Search for the cell housing the specified text and yield its (X, Y) center coordinate. 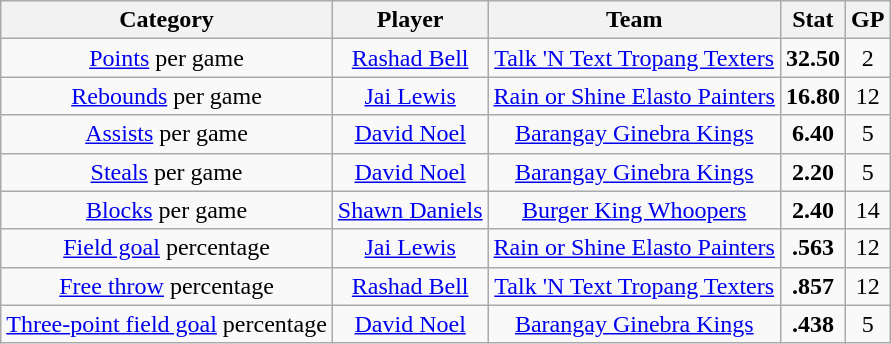
6.40 (812, 134)
2.20 (812, 172)
Player (410, 20)
Rebounds per game (167, 96)
.438 (812, 324)
Category (167, 20)
2.40 (812, 210)
16.80 (812, 96)
Blocks per game (167, 210)
.563 (812, 248)
Free throw percentage (167, 286)
Team (634, 20)
14 (867, 210)
Stat (812, 20)
GP (867, 20)
.857 (812, 286)
Shawn Daniels (410, 210)
Points per game (167, 58)
32.50 (812, 58)
Field goal percentage (167, 248)
Assists per game (167, 134)
Steals per game (167, 172)
2 (867, 58)
Burger King Whoopers (634, 210)
Three-point field goal percentage (167, 324)
